Output the [X, Y] coordinate of the center of the cell containing the given text.  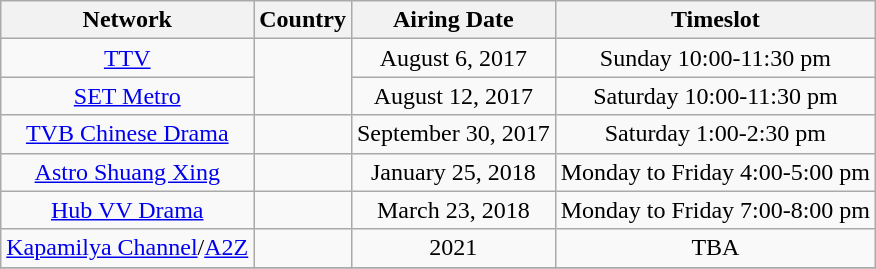
Hub VV Drama [128, 210]
Airing Date [453, 20]
Country [303, 20]
Monday to Friday 7:00-8:00 pm [715, 210]
August 12, 2017 [453, 96]
Sunday 10:00-11:30 pm [715, 58]
Saturday 1:00-2:30 pm [715, 134]
Astro Shuang Xing [128, 172]
TBA [715, 248]
March 23, 2018 [453, 210]
January 25, 2018 [453, 172]
August 6, 2017 [453, 58]
September 30, 2017 [453, 134]
TTV [128, 58]
Network [128, 20]
Kapamilya Channel/A2Z [128, 248]
2021 [453, 248]
Timeslot [715, 20]
SET Metro [128, 96]
Monday to Friday 4:00-5:00 pm [715, 172]
TVB Chinese Drama [128, 134]
Saturday 10:00-11:30 pm [715, 96]
